Return the (x, y) coordinate for the center point of the cell that contains the specified text.  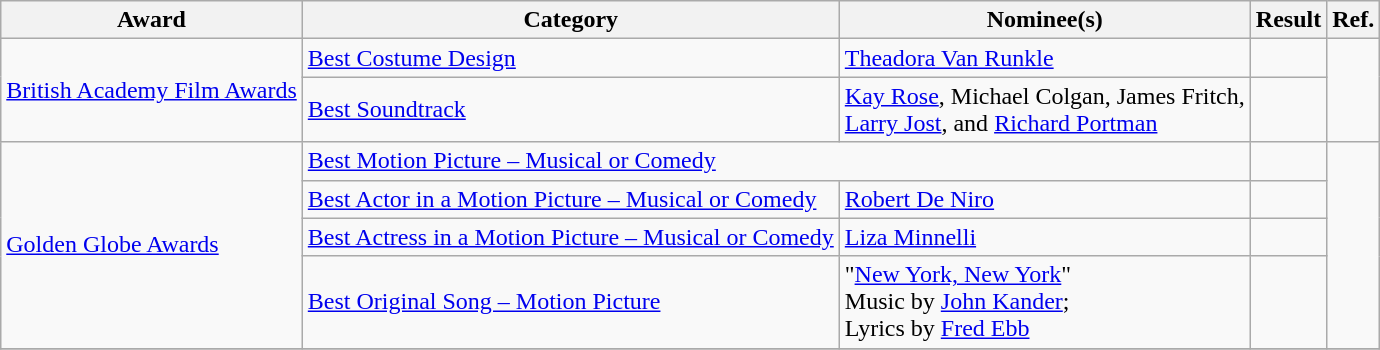
Liza Minnelli (1044, 237)
British Academy Film Awards (152, 90)
Ref. (1354, 20)
Result (1288, 20)
Best Actress in a Motion Picture – Musical or Comedy (570, 237)
Nominee(s) (1044, 20)
Best Actor in a Motion Picture – Musical or Comedy (570, 199)
Best Soundtrack (570, 110)
Award (152, 20)
Best Motion Picture – Musical or Comedy (776, 161)
Best Original Song – Motion Picture (570, 302)
"New York, New York" Music by John Kander; Lyrics by Fred Ebb (1044, 302)
Kay Rose, Michael Colgan, James Fritch, Larry Jost, and Richard Portman (1044, 110)
Category (570, 20)
Golden Globe Awards (152, 245)
Robert De Niro (1044, 199)
Theadora Van Runkle (1044, 58)
Best Costume Design (570, 58)
